Return [X, Y] of the center of cell containing provided text 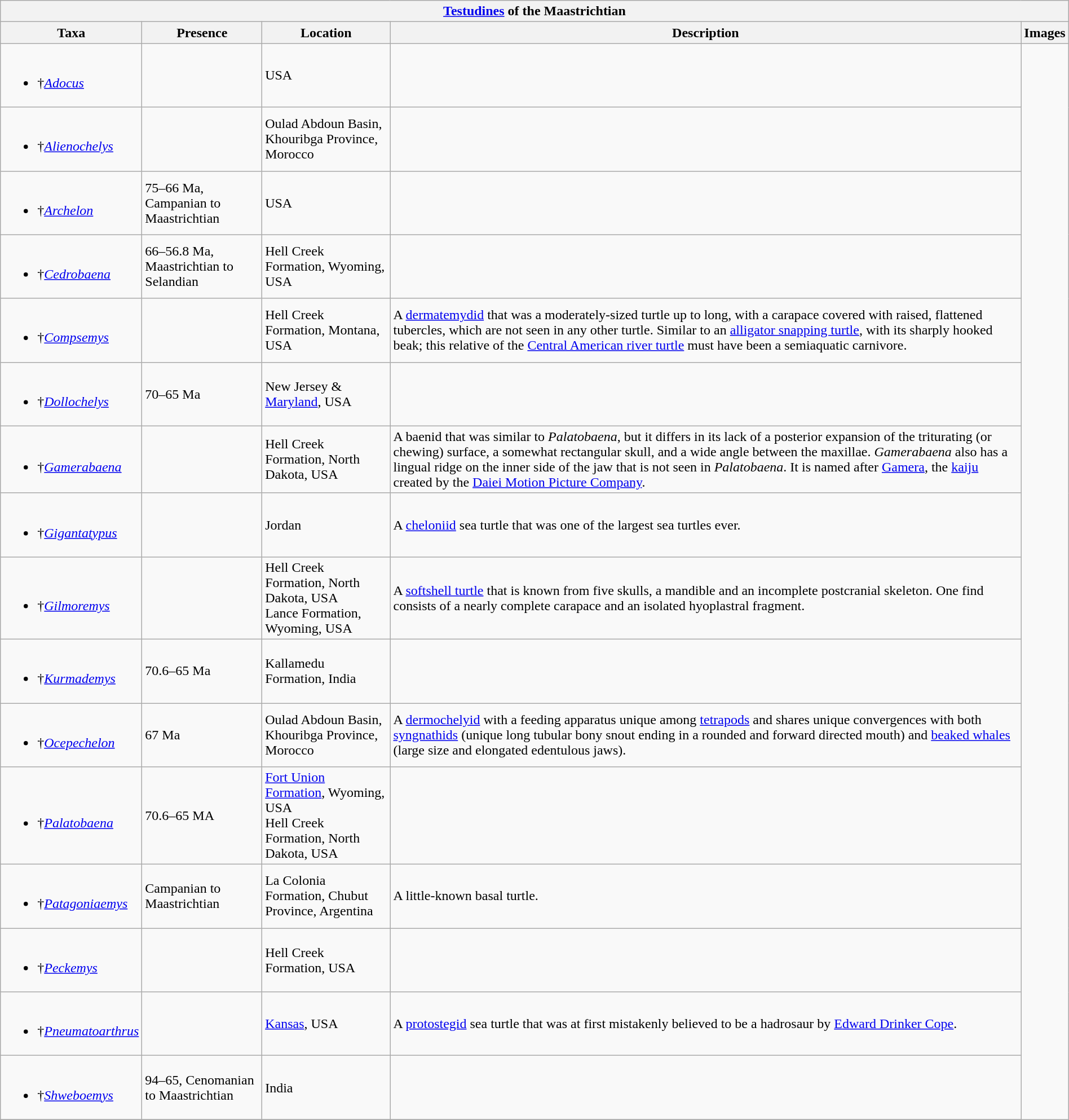
A cheloniid sea turtle that was one of the largest sea turtles ever. [706, 524]
Testudines of the Maastrichtian [534, 11]
A protostegid sea turtle that was at first mistakenly believed to be a hadrosaur by Edward Drinker Cope. [706, 1024]
†Gilmoremys [71, 598]
Hell Creek Formation, USA [326, 960]
Description [706, 33]
†Pneumatoarthrus [71, 1024]
Jordan [326, 524]
66–56.8 Ma, Maastrichtian to Selandian [202, 266]
†Alienochelys [71, 139]
†Cedrobaena [71, 266]
Presence [202, 33]
75–66 Ma, Campanian to Maastrichtian [202, 203]
Kansas, USA [326, 1024]
India [326, 1087]
70.6–65 MA [202, 815]
70.6–65 Ma [202, 671]
Hell Creek Formation, North Dakota, USALance Formation, Wyoming, USA [326, 598]
†Gamerabaena [71, 459]
†Kurmademys [71, 671]
†Compsemys [71, 330]
†Patagoniaemys [71, 897]
†Palatobaena [71, 815]
94–65, Cenomanian to Maastrichtian [202, 1087]
Hell Creek Formation, Montana, USA [326, 330]
Kallamedu Formation, India [326, 671]
Hell Creek Formation, North Dakota, USA [326, 459]
†Dollochelys [71, 394]
Hell Creek Formation, Wyoming, USA [326, 266]
Images [1045, 33]
†Adocus [71, 76]
70–65 Ma [202, 394]
Campanian to Maastrichtian [202, 897]
Taxa [71, 33]
67 Ma [202, 734]
A little-known basal turtle. [706, 897]
†Gigantatypus [71, 524]
La Colonia Formation, Chubut Province, Argentina [326, 897]
New Jersey & Maryland, USA [326, 394]
Fort Union Formation, Wyoming, USAHell Creek Formation, North Dakota, USA [326, 815]
†Shweboemys [71, 1087]
†Peckemys [71, 960]
†Archelon [71, 203]
†Ocepechelon [71, 734]
Location [326, 33]
